Identify which cell holds the provided text, then report its [x, y] central coordinate. 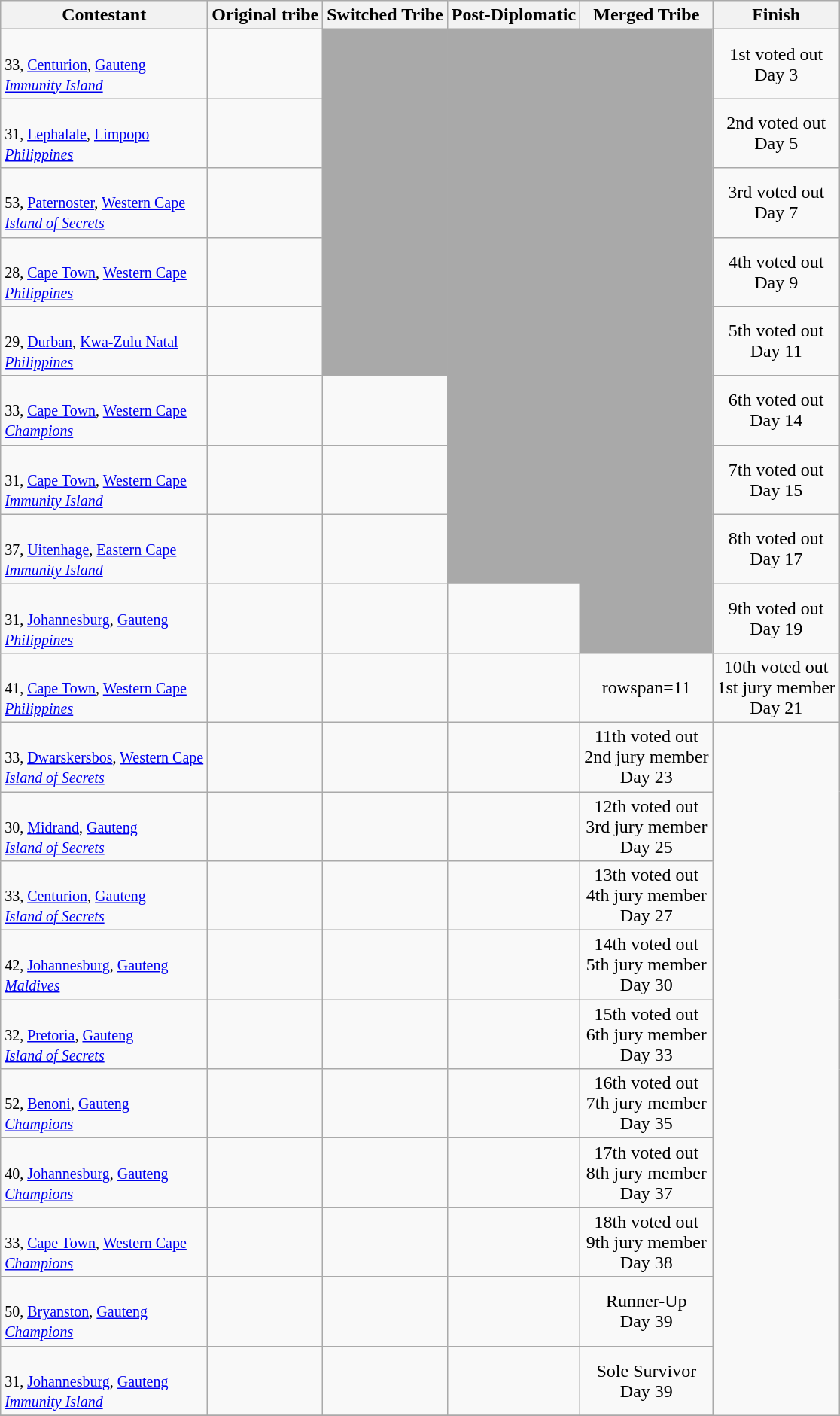
Post-Diplomatic [513, 15]
6th voted outDay 14 [776, 410]
Contestant [104, 15]
10th voted out1st jury memberDay 21 [776, 687]
Finish [776, 15]
Original tribe [265, 15]
37, Uitenhage, Eastern CapeImmunity Island [104, 549]
40, Johannesburg, GautengChampions [104, 1173]
29, Durban, Kwa-Zulu NatalPhilippines [104, 341]
33, Centurion, GautengImmunity Island [104, 64]
14th voted out5th jury memberDay 30 [647, 965]
Switched Tribe [385, 15]
30, Midrand, GautengIsland of Secrets [104, 827]
2nd voted outDay 5 [776, 133]
12th voted out3rd jury memberDay 25 [647, 827]
Runner-UpDay 39 [647, 1311]
16th voted out7th jury memberDay 35 [647, 1104]
8th voted outDay 17 [776, 549]
33, Dwarskersbos, Western CapeIsland of Secrets [104, 757]
31, Cape Town, Western CapeImmunity Island [104, 480]
9th voted outDay 19 [776, 618]
17th voted out8th jury memberDay 37 [647, 1173]
3rd voted outDay 7 [776, 203]
rowspan=11 [647, 687]
11th voted out2nd jury memberDay 23 [647, 757]
52, Benoni, GautengChampions [104, 1104]
42, Johannesburg, GautengMaldives [104, 965]
32, Pretoria, GautengIsland of Secrets [104, 1034]
41, Cape Town, Western CapePhilippines [104, 687]
31, Johannesburg, GautengImmunity Island [104, 1381]
5th voted outDay 11 [776, 341]
18th voted out9th jury memberDay 38 [647, 1242]
1st voted outDay 3 [776, 64]
53, Paternoster, Western CapeIsland of Secrets [104, 203]
50, Bryanston, GautengChampions [104, 1311]
4th voted outDay 9 [776, 272]
Merged Tribe [647, 15]
31, Johannesburg, GautengPhilippines [104, 618]
15th voted out6th jury memberDay 33 [647, 1034]
33, Centurion, GautengIsland of Secrets [104, 896]
Sole SurvivorDay 39 [647, 1381]
13th voted out4th jury memberDay 27 [647, 896]
7th voted outDay 15 [776, 480]
28, Cape Town, Western CapePhilippines [104, 272]
31, Lephalale, LimpopoPhilippines [104, 133]
